Search for the cell housing the specified text and yield its (x, y) center coordinate. 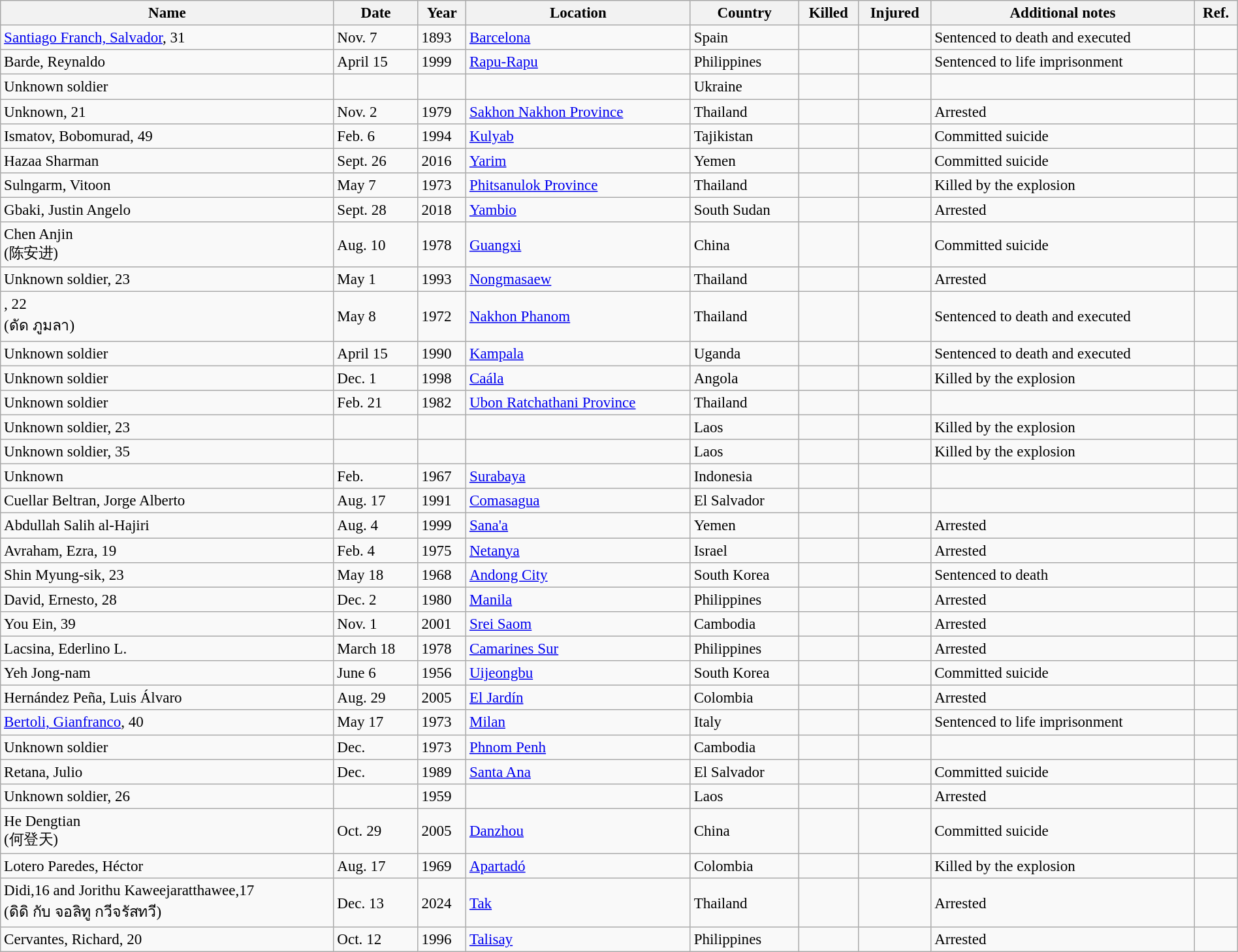
Netanya (579, 550)
He Dengtian (何登天) (167, 831)
Andong City (579, 575)
Talisay (579, 940)
Santiago Franch, Salvador, 31 (167, 38)
Ukraine (744, 87)
Name (167, 13)
1972 (442, 316)
Date (376, 13)
1982 (442, 403)
2001 (442, 624)
Hernández Peña, Luis Álvaro (167, 698)
Sept. 26 (376, 161)
Yarim (579, 161)
Aug. 29 (376, 698)
March 18 (376, 649)
1996 (442, 940)
Country (744, 13)
Lotero Paredes, Héctor (167, 866)
1956 (442, 673)
Indonesia (744, 477)
Aug. 10 (376, 244)
2018 (442, 210)
Dec. 13 (376, 902)
1969 (442, 866)
2024 (442, 902)
Unknown (167, 477)
Kulyab (579, 136)
Location (579, 13)
Year (442, 13)
May 18 (376, 575)
May 1 (376, 279)
Lacsina, Ederlino L. (167, 649)
1975 (442, 550)
1994 (442, 136)
Chen Anjin (陈安进) (167, 244)
Oct. 29 (376, 831)
Manila (579, 599)
June 6 (376, 673)
Sana'a (579, 526)
Feb. 6 (376, 136)
Killed (829, 13)
Feb. 21 (376, 403)
Ref. (1216, 13)
South Sudan (744, 210)
Bertoli, Gianfranco, 40 (167, 723)
Retana, Julio (167, 772)
Nongmasaew (579, 279)
Milan (579, 723)
Barcelona (579, 38)
Hazaa Sharman (167, 161)
Nov. 7 (376, 38)
Dec. 1 (376, 378)
Caála (579, 378)
Camarines Sur (579, 649)
Abdullah Salih al-Hajiri (167, 526)
Rapu-Rapu (579, 62)
Sept. 28 (376, 210)
Apartadó (579, 866)
Srei Saom (579, 624)
You Ein, 39 (167, 624)
1998 (442, 378)
Ismatov, Bobomurad, 49 (167, 136)
Dec. 2 (376, 599)
Nov. 1 (376, 624)
1993 (442, 279)
Cuellar Beltran, Jorge Alberto (167, 501)
Sakhon Nakhon Province (579, 112)
Gbaki, Justin Angelo (167, 210)
1893 (442, 38)
Uijeongbu (579, 673)
2016 (442, 161)
1991 (442, 501)
1967 (442, 477)
Danzhou (579, 831)
Sulngarm, Vitoon (167, 185)
David, Ernesto, 28 (167, 599)
Unknown, 21 (167, 112)
Italy (744, 723)
Spain (744, 38)
Yambio (579, 210)
El Jardín (579, 698)
Comasagua (579, 501)
Cervantes, Richard, 20 (167, 940)
May 8 (376, 316)
May 7 (376, 185)
Tajikistan (744, 136)
Unknown soldier, 26 (167, 797)
Shin Myung-sik, 23 (167, 575)
1989 (442, 772)
1979 (442, 112)
Yeh Jong-nam (167, 673)
Sentenced to death (1063, 575)
1959 (442, 797)
Israel (744, 550)
Santa Ana (579, 772)
Aug. 4 (376, 526)
Uganda (744, 353)
Surabaya (579, 477)
Unknown soldier, 35 (167, 452)
Didi,16 and Jorithu Kaweejaratthawee,17 (ดิดิ กับ จอลิทู กวีจรัสทวี) (167, 902)
Tak (579, 902)
Barde, Reynaldo (167, 62)
Additional notes (1063, 13)
Ubon Ratchathani Province (579, 403)
1990 (442, 353)
1968 (442, 575)
Avraham, Ezra, 19 (167, 550)
1980 (442, 599)
Oct. 12 (376, 940)
May 17 (376, 723)
Feb. (376, 477)
Nakhon Phanom (579, 316)
, 22 (ดัด ภูมลา) (167, 316)
Angola (744, 378)
Phnom Penh (579, 747)
Nov. 2 (376, 112)
Phitsanulok Province (579, 185)
Kampala (579, 353)
Feb. 4 (376, 550)
Guangxi (579, 244)
Injured (895, 13)
